Detect which cell encompasses the target text, then output its [x, y] center coordinate. 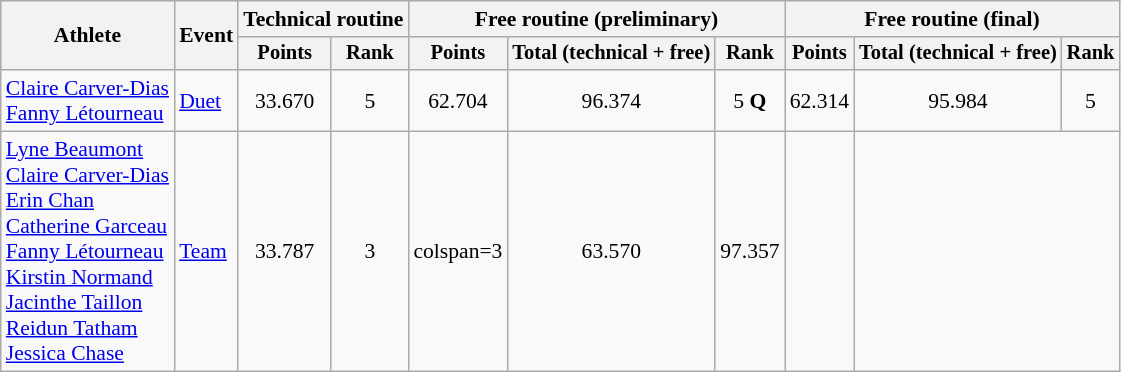
Technical routine [323, 19]
Free routine (final) [952, 19]
Free routine (preliminary) [596, 19]
63.570 [611, 252]
colspan=3 [458, 252]
Event [206, 36]
33.787 [284, 252]
3 [370, 252]
Team [206, 252]
Duet [206, 100]
97.357 [750, 252]
Claire Carver-DiasFanny Létourneau [88, 100]
95.984 [958, 100]
62.314 [820, 100]
Lyne BeaumontClaire Carver-DiasErin ChanCatherine GarceauFanny LétourneauKirstin NormandJacinthe TaillonReidun TathamJessica Chase [88, 252]
Athlete [88, 36]
96.374 [611, 100]
62.704 [458, 100]
5 Q [750, 100]
33.670 [284, 100]
